Pinpoint the cell where the given text exists, returning its (X, Y) midpoint coordinate. 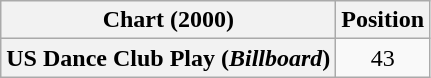
Position (383, 20)
43 (383, 58)
Chart (2000) (168, 20)
US Dance Club Play (Billboard) (168, 58)
